Extract the (x, y) coordinate from the center of the cell holding the provided text.  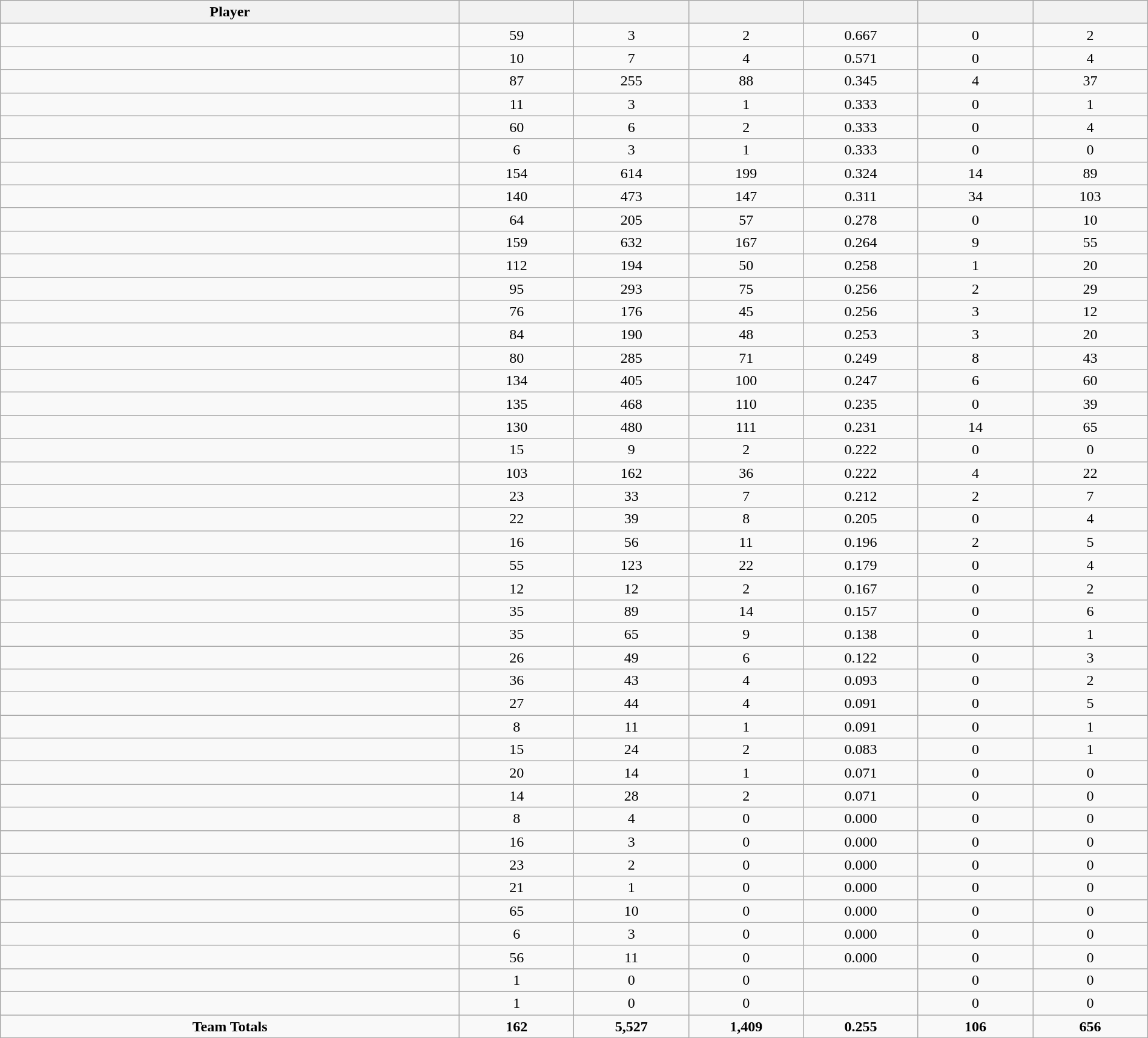
0.138 (861, 634)
147 (746, 196)
0.255 (861, 1026)
480 (631, 427)
111 (746, 427)
Player (230, 12)
167 (746, 242)
29 (1090, 289)
33 (631, 496)
134 (517, 381)
0.247 (861, 381)
0.324 (861, 173)
140 (517, 196)
59 (517, 35)
0.278 (861, 219)
100 (746, 381)
84 (517, 335)
87 (517, 81)
255 (631, 81)
473 (631, 196)
176 (631, 312)
64 (517, 219)
285 (631, 358)
27 (517, 704)
293 (631, 289)
159 (517, 242)
614 (631, 173)
75 (746, 289)
112 (517, 265)
34 (975, 196)
405 (631, 381)
130 (517, 427)
88 (746, 81)
37 (1090, 81)
5,527 (631, 1026)
0.212 (861, 496)
28 (631, 796)
0.205 (861, 519)
0.083 (861, 750)
656 (1090, 1026)
0.249 (861, 358)
49 (631, 657)
0.179 (861, 565)
632 (631, 242)
135 (517, 404)
0.167 (861, 588)
0.196 (861, 542)
205 (631, 219)
0.235 (861, 404)
1,409 (746, 1026)
50 (746, 265)
0.122 (861, 657)
76 (517, 312)
0.253 (861, 335)
190 (631, 335)
Team Totals (230, 1026)
21 (517, 888)
0.667 (861, 35)
80 (517, 358)
106 (975, 1026)
0.093 (861, 681)
26 (517, 657)
0.231 (861, 427)
0.264 (861, 242)
45 (746, 312)
194 (631, 265)
0.571 (861, 58)
48 (746, 335)
71 (746, 358)
0.258 (861, 265)
0.345 (861, 81)
199 (746, 173)
154 (517, 173)
95 (517, 289)
44 (631, 704)
110 (746, 404)
24 (631, 750)
468 (631, 404)
57 (746, 219)
0.157 (861, 611)
123 (631, 565)
0.311 (861, 196)
